Capture the cell that displays the provided text and extract its (x, y) central coordinate. 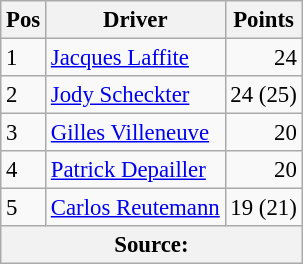
Points (264, 20)
24 (25) (264, 95)
Gilles Villeneuve (136, 133)
Driver (136, 20)
4 (24, 170)
2 (24, 95)
3 (24, 133)
1 (24, 58)
5 (24, 208)
24 (264, 58)
Pos (24, 20)
Carlos Reutemann (136, 208)
Source: (152, 245)
19 (21) (264, 208)
Jody Scheckter (136, 95)
Patrick Depailler (136, 170)
Jacques Laffite (136, 58)
